Pinpoint the cell where the given text exists, returning its [x, y] midpoint coordinate. 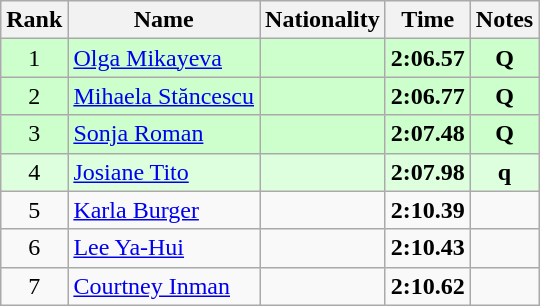
Time [428, 20]
Sonja Roman [164, 134]
2 [34, 96]
2:06.77 [428, 96]
3 [34, 134]
6 [34, 248]
5 [34, 210]
Olga Mikayeva [164, 58]
2:10.43 [428, 248]
1 [34, 58]
7 [34, 286]
Nationality [323, 20]
q [504, 172]
Mihaela Stăncescu [164, 96]
2:07.48 [428, 134]
Courtney Inman [164, 286]
Rank [34, 20]
Notes [504, 20]
Name [164, 20]
Lee Ya-Hui [164, 248]
2:10.62 [428, 286]
Josiane Tito [164, 172]
4 [34, 172]
2:07.98 [428, 172]
Karla Burger [164, 210]
2:06.57 [428, 58]
2:10.39 [428, 210]
